Output the [X, Y] coordinate of the center of the cell containing the given text.  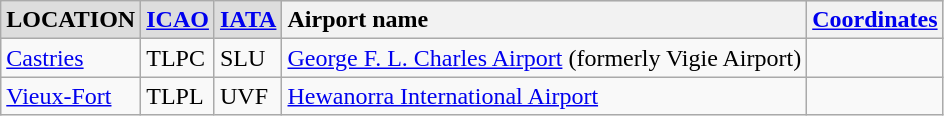
LOCATION [71, 20]
Vieux-Fort [71, 96]
IATA [248, 20]
Castries [71, 58]
Hewanorra International Airport [544, 96]
Coordinates [875, 20]
ICAO [178, 20]
TLPL [178, 96]
George F. L. Charles Airport (formerly Vigie Airport) [544, 58]
SLU [248, 58]
UVF [248, 96]
TLPC [178, 58]
Airport name [544, 20]
